Locate the cell with the specified text and output its [x, y] center coordinate. 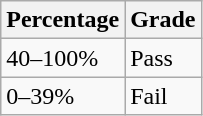
0–39% [63, 96]
Grade [163, 20]
Percentage [63, 20]
Pass [163, 58]
Fail [163, 96]
40–100% [63, 58]
